Capture the cell that displays the provided text and extract its (X, Y) central coordinate. 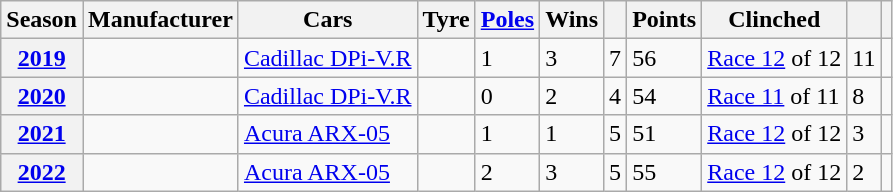
Poles (507, 20)
4 (616, 96)
2022 (42, 172)
Points (664, 20)
Manufacturer (160, 20)
2021 (42, 134)
Season (42, 20)
8 (864, 96)
0 (507, 96)
Clinched (774, 20)
Tyre (446, 20)
Race 11 of 11 (774, 96)
55 (664, 172)
7 (616, 58)
2019 (42, 58)
56 (664, 58)
Cars (328, 20)
54 (664, 96)
Wins (572, 20)
11 (864, 58)
51 (664, 134)
2020 (42, 96)
